From the cell containing the given text, extract its center point as [X, Y] coordinate. 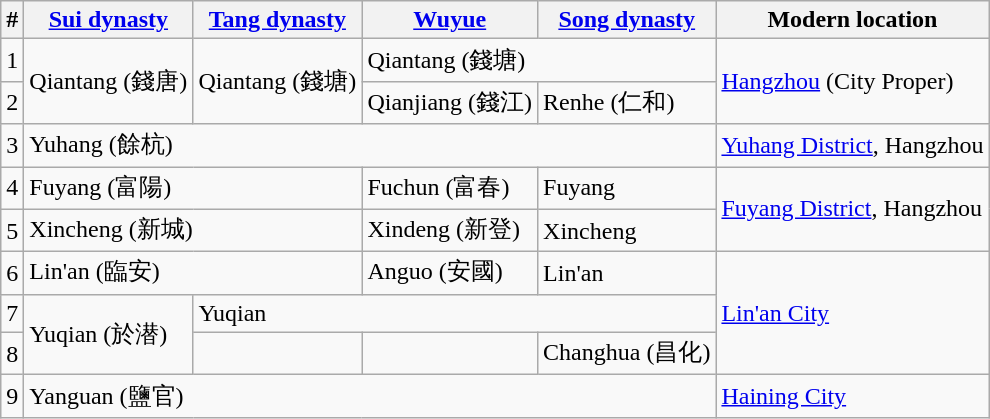
3 [12, 146]
7 [12, 313]
Yanguan (鹽官) [370, 396]
4 [12, 188]
Fuyang District, Hangzhou [852, 208]
Qianjiang (錢江) [450, 102]
Renhe (仁和) [627, 102]
Tang dynasty [278, 20]
Xincheng (新城) [193, 230]
Fuyang (富陽) [193, 188]
Lin'an (臨安) [193, 274]
Xindeng (新登) [450, 230]
6 [12, 274]
Song dynasty [627, 20]
Yuqian [454, 313]
Wuyue [450, 20]
Changhua (昌化) [627, 354]
Sui dynasty [108, 20]
Yuhang (餘杭) [370, 146]
Fuchun (富春) [450, 188]
1 [12, 60]
Haining City [852, 396]
Yuqian (於潜) [108, 334]
8 [12, 354]
2 [12, 102]
Lin'an City [852, 314]
Lin'an [627, 274]
9 [12, 396]
Modern location [852, 20]
Hangzhou (City Proper) [852, 82]
Fuyang [627, 188]
5 [12, 230]
# [12, 20]
Xincheng [627, 230]
Yuhang District, Hangzhou [852, 146]
Anguo (安國) [450, 274]
Qiantang (錢唐) [108, 82]
